Extract the (X, Y) coordinate from the center of the cell holding the provided text.  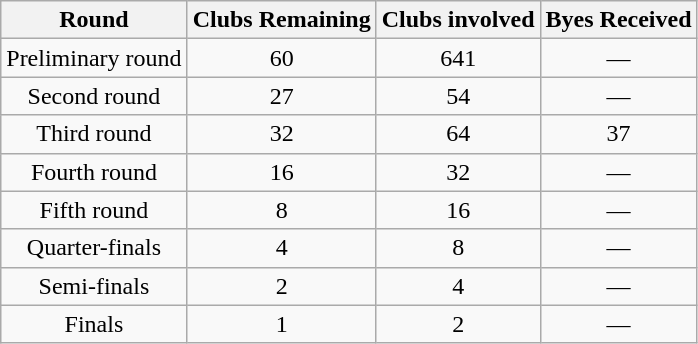
Second round (94, 96)
Preliminary round (94, 58)
Quarter-finals (94, 248)
Clubs involved (458, 20)
Semi-finals (94, 286)
1 (282, 324)
Round (94, 20)
Byes Received (618, 20)
Finals (94, 324)
641 (458, 58)
54 (458, 96)
Clubs Remaining (282, 20)
Fourth round (94, 172)
Third round (94, 134)
Fifth round (94, 210)
27 (282, 96)
64 (458, 134)
60 (282, 58)
37 (618, 134)
